From the cell containing the given text, extract its center point as [X, Y] coordinate. 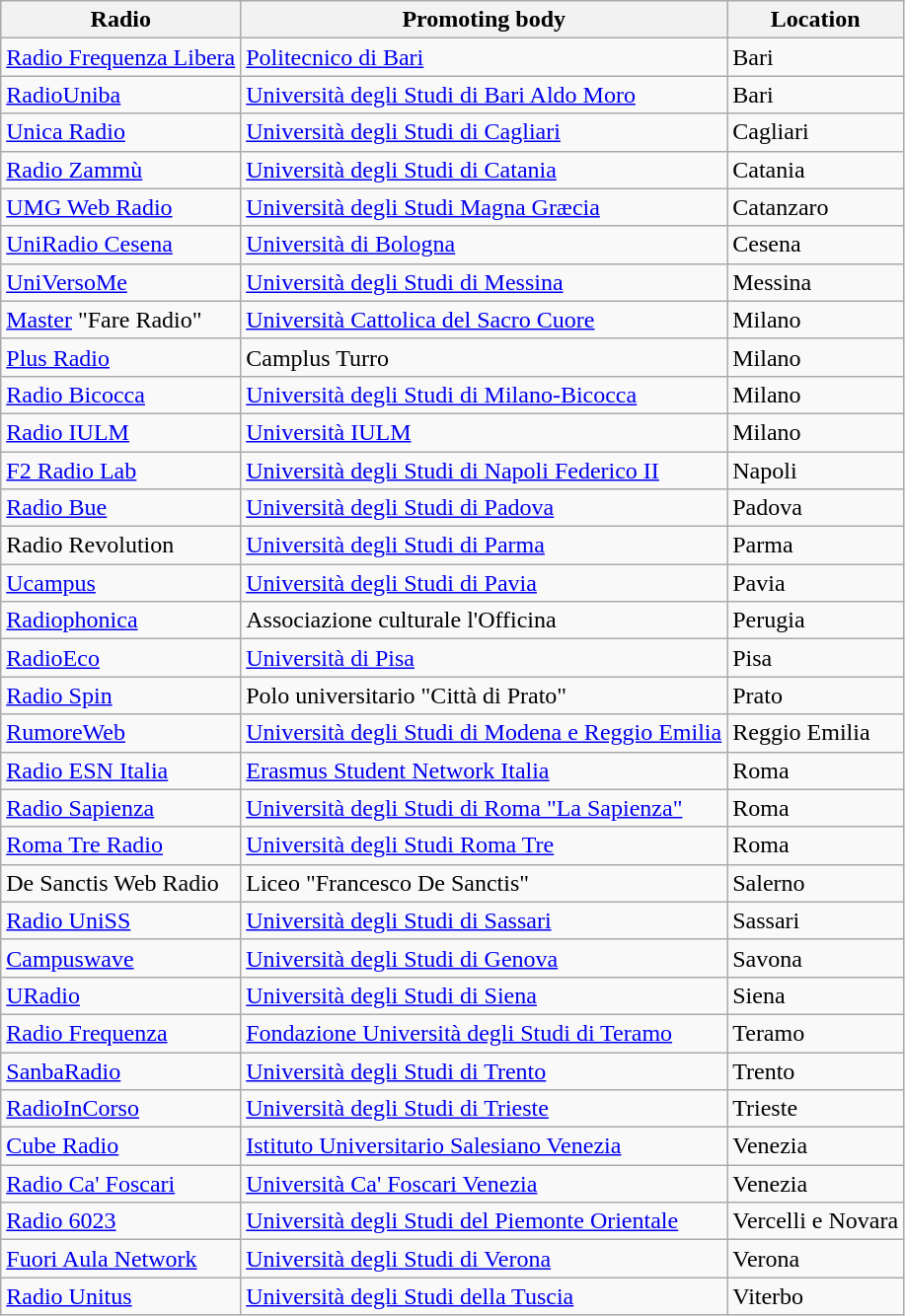
Radio Bicocca [120, 395]
Università degli Studi di Parma [484, 546]
Radio Zammù [120, 170]
Università degli Studi di Roma "La Sapienza" [484, 808]
Napoli [815, 471]
RadioEco [120, 658]
Università degli Studi di Sassari [484, 920]
Verona [815, 1259]
Messina [815, 282]
Università degli Studi di Napoli Federico II [484, 471]
Radio Spin [120, 695]
Università degli Studi Magna Græcia [484, 207]
Università Ca' Foscari Venezia [484, 1184]
Trento [815, 1070]
Savona [815, 958]
Pavia [815, 583]
F2 Radio Lab [120, 471]
Politecnico di Bari [484, 57]
Università degli Studi della Tuscia [484, 1296]
Location [815, 20]
URadio [120, 995]
Università degli Studi di Trieste [484, 1109]
Trieste [815, 1109]
Campuswave [120, 958]
Radio Frequenza [120, 1033]
Viterbo [815, 1296]
Università IULM [484, 432]
Università di Bologna [484, 245]
Università Cattolica del Sacro Cuore [484, 320]
Radio Frequenza Libera [120, 57]
Master "Fare Radio" [120, 320]
Cube Radio [120, 1146]
Università degli Studi di Trento [484, 1070]
Università degli Studi di Cagliari [484, 132]
Reggio Emilia [815, 733]
Vercelli e Novara [815, 1221]
Istituto Universitario Salesiano Venezia [484, 1146]
Università degli Studi di Catania [484, 170]
Prato [815, 695]
Università degli Studi di Bari Aldo Moro [484, 95]
Radio UniSS [120, 920]
Radio Bue [120, 508]
Erasmus Student Network Italia [484, 770]
Perugia [815, 621]
Radio Revolution [120, 546]
Università degli Studi di Pavia [484, 583]
Ucampus [120, 583]
Università degli Studi Roma Tre [484, 845]
Radio Unitus [120, 1296]
RadioInCorso [120, 1109]
Sassari [815, 920]
Radio Sapienza [120, 808]
Cagliari [815, 132]
SanbaRadio [120, 1070]
Plus Radio [120, 357]
UniRadio Cesena [120, 245]
Roma Tre Radio [120, 845]
Salerno [815, 883]
Radio [120, 20]
Radio IULM [120, 432]
UniVersoMe [120, 282]
Siena [815, 995]
UMG Web Radio [120, 207]
Liceo "Francesco De Sanctis" [484, 883]
Radio Ca' Foscari [120, 1184]
Promoting body [484, 20]
Parma [815, 546]
Camplus Turro [484, 357]
RumoreWeb [120, 733]
Università di Pisa [484, 658]
Catania [815, 170]
RadioUniba [120, 95]
Università degli Studi del Piemonte Orientale [484, 1221]
Polo universitario "Città di Prato" [484, 695]
Fondazione Università degli Studi di Teramo [484, 1033]
De Sanctis Web Radio [120, 883]
Università degli Studi di Modena e Reggio Emilia [484, 733]
Padova [815, 508]
Università degli Studi di Siena [484, 995]
Università degli Studi di Milano-Bicocca [484, 395]
Catanzaro [815, 207]
Radio ESN Italia [120, 770]
Radiophonica [120, 621]
Fuori Aula Network [120, 1259]
Università degli Studi di Messina [484, 282]
Pisa [815, 658]
Università degli Studi di Genova [484, 958]
Unica Radio [120, 132]
Teramo [815, 1033]
Cesena [815, 245]
Radio 6023 [120, 1221]
Università degli Studi di Padova [484, 508]
Università degli Studi di Verona [484, 1259]
Associazione culturale l'Officina [484, 621]
